Scan for the cell matching the given text and deliver its (X, Y) coordinate at center. 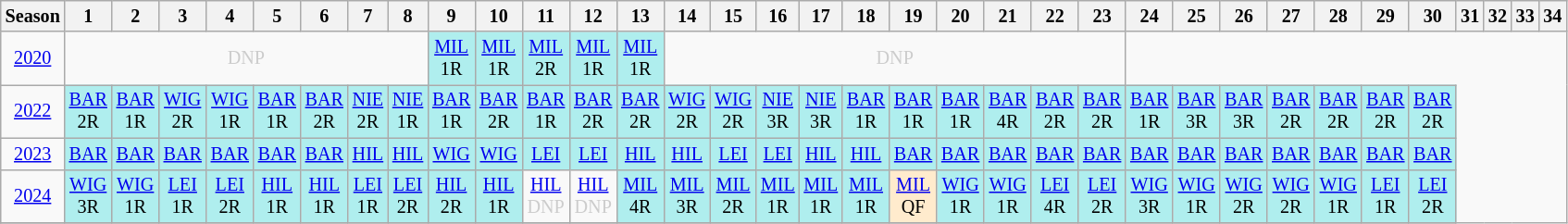
BAR4R (1007, 112)
13 (641, 17)
17 (822, 17)
4 (230, 17)
9 (452, 17)
25 (1196, 17)
12 (592, 17)
18 (866, 17)
30 (1433, 17)
19 (913, 17)
NIE1R (407, 112)
LEI4R (1055, 196)
6 (324, 17)
11 (546, 17)
34 (1552, 17)
28 (1338, 17)
21 (1007, 17)
15 (733, 17)
2023 (33, 154)
2024 (33, 196)
20 (961, 17)
2020 (33, 58)
26 (1244, 17)
MIL3R (687, 196)
8 (407, 17)
2 (135, 17)
10 (498, 17)
31 (1470, 17)
27 (1290, 17)
NIE2R (368, 112)
1 (89, 17)
2022 (33, 112)
22 (1055, 17)
3 (183, 17)
14 (687, 17)
32 (1498, 17)
23 (1101, 17)
HIL2R (452, 196)
24 (1150, 17)
16 (778, 17)
29 (1385, 17)
MILQF (913, 196)
Season (33, 17)
33 (1525, 17)
7 (368, 17)
5 (278, 17)
MIL4R (641, 196)
